Determine the (X, Y) coordinate at the center of the cell enclosing the given text.  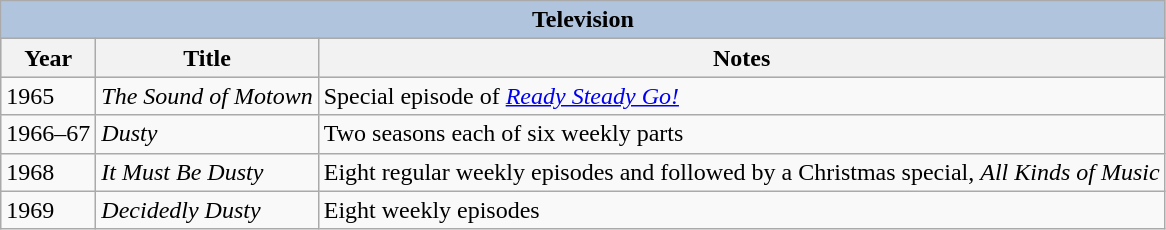
1966–67 (48, 134)
Notes (742, 58)
It Must Be Dusty (207, 172)
Eight regular weekly episodes and followed by a Christmas special, All Kinds of Music (742, 172)
1968 (48, 172)
Television (583, 20)
Decidedly Dusty (207, 210)
1965 (48, 96)
Dusty (207, 134)
Two seasons each of six weekly parts (742, 134)
Year (48, 58)
The Sound of Motown (207, 96)
Eight weekly episodes (742, 210)
Special episode of Ready Steady Go! (742, 96)
1969 (48, 210)
Title (207, 58)
